Find where the given text appears and provide that cell's center as (X, Y) coordinate. 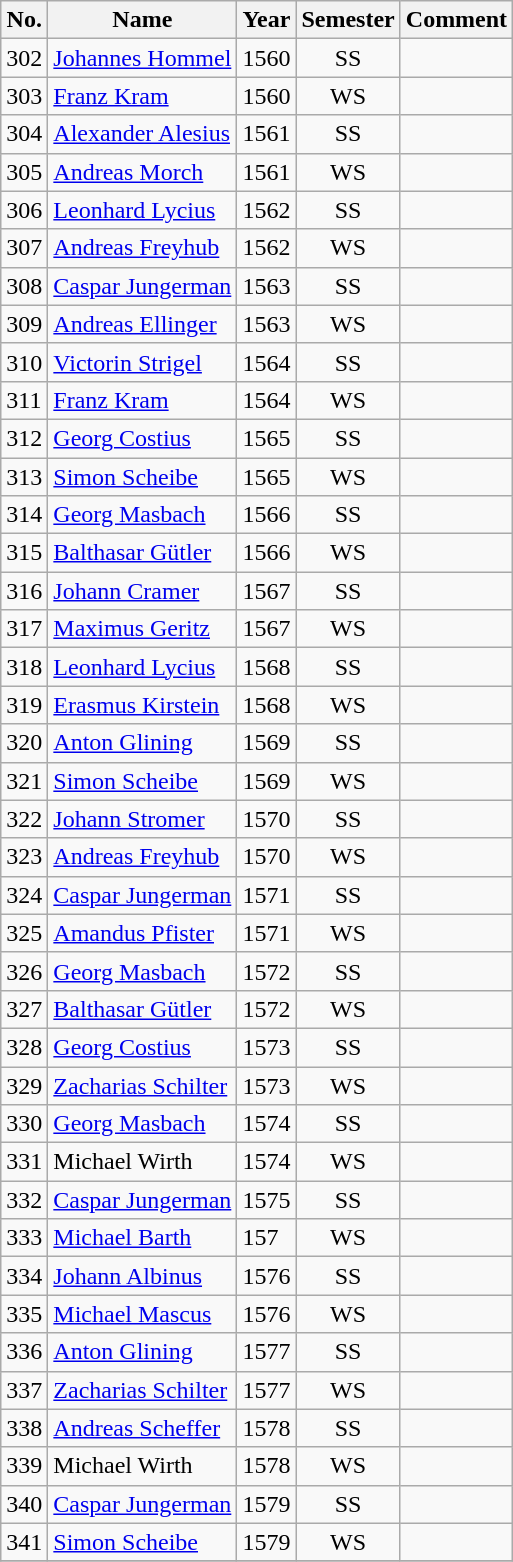
304 (24, 134)
318 (24, 667)
314 (24, 515)
Comment (456, 20)
307 (24, 248)
Johannes Hommel (142, 58)
325 (24, 933)
313 (24, 477)
Amandus Pfister (142, 933)
Alexander Alesius (142, 134)
328 (24, 1047)
Andreas Morch (142, 172)
308 (24, 286)
323 (24, 857)
316 (24, 591)
306 (24, 210)
320 (24, 743)
324 (24, 895)
No. (24, 20)
Johann Albinus (142, 1276)
310 (24, 362)
Maximus Geritz (142, 629)
Victorin Strigel (142, 362)
Year (266, 20)
Michael Mascus (142, 1314)
337 (24, 1390)
319 (24, 705)
Johann Stromer (142, 819)
340 (24, 1504)
331 (24, 1162)
329 (24, 1085)
341 (24, 1542)
302 (24, 58)
Michael Barth (142, 1238)
338 (24, 1428)
335 (24, 1314)
305 (24, 172)
333 (24, 1238)
Andreas Scheffer (142, 1428)
339 (24, 1466)
Semester (348, 20)
317 (24, 629)
311 (24, 400)
326 (24, 971)
157 (266, 1238)
327 (24, 1009)
332 (24, 1200)
322 (24, 819)
Erasmus Kirstein (142, 705)
315 (24, 553)
Andreas Ellinger (142, 324)
1575 (266, 1200)
334 (24, 1276)
312 (24, 438)
330 (24, 1124)
Johann Cramer (142, 591)
336 (24, 1352)
303 (24, 96)
321 (24, 781)
Name (142, 20)
309 (24, 324)
